Output the (x, y) coordinate of the center of the cell containing the given text.  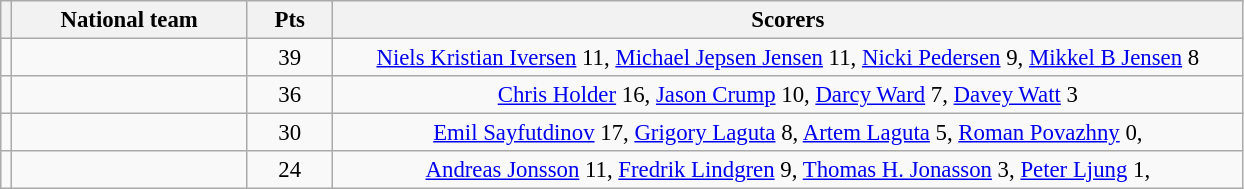
Scorers (788, 20)
Emil Sayfutdinov 17, Grigory Laguta 8, Artem Laguta 5, Roman Povazhny 0, (788, 133)
39 (290, 58)
30 (290, 133)
Pts (290, 20)
Andreas Jonsson 11, Fredrik Lindgren 9, Thomas H. Jonasson 3, Peter Ljung 1, (788, 170)
National team (129, 20)
24 (290, 170)
36 (290, 95)
Chris Holder 16, Jason Crump 10, Darcy Ward 7, Davey Watt 3 (788, 95)
Niels Kristian Iversen 11, Michael Jepsen Jensen 11, Nicki Pedersen 9, Mikkel B Jensen 8 (788, 58)
